Detect which cell encompasses the target text, then output its (x, y) center coordinate. 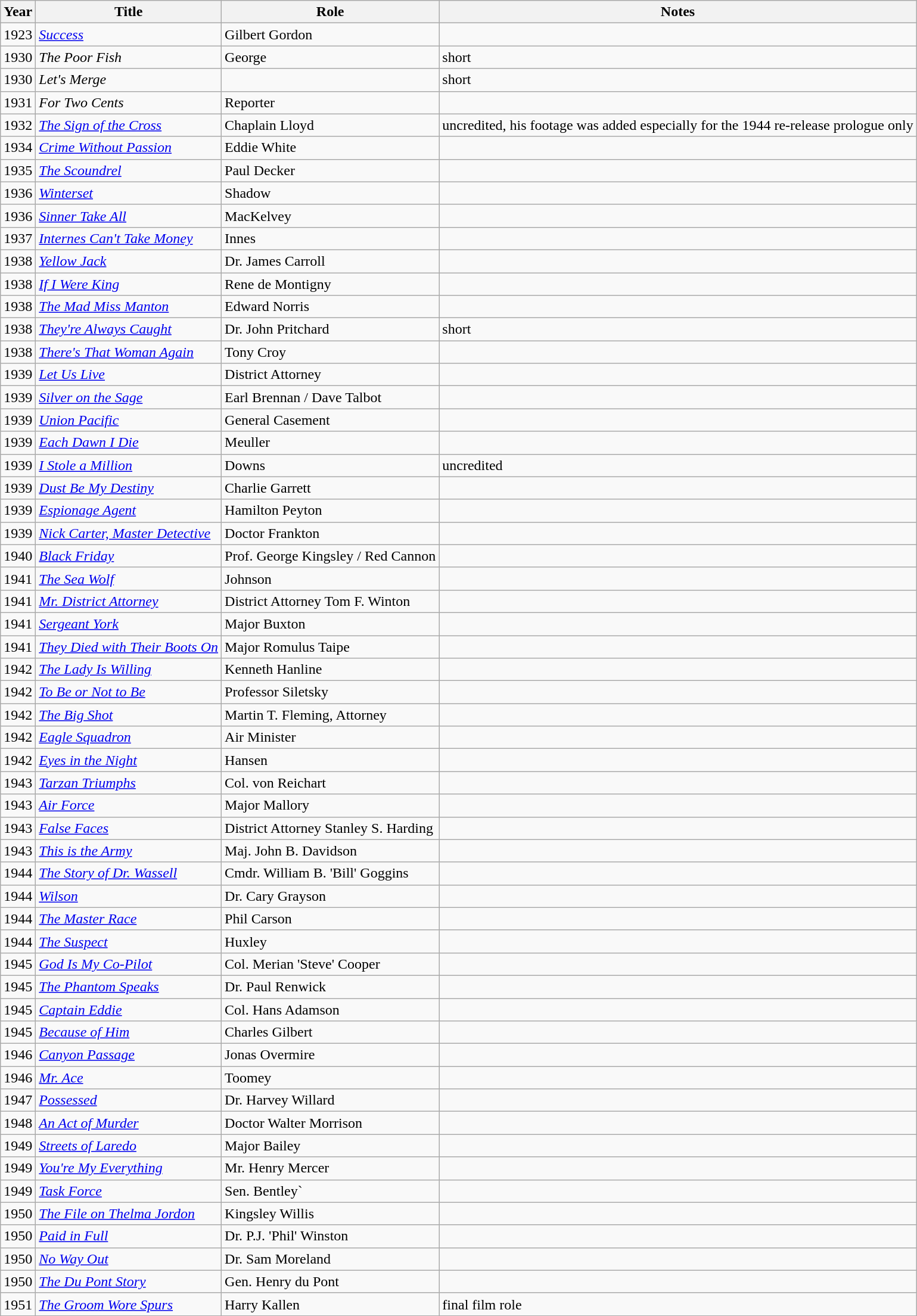
Air Minister (330, 738)
Success (129, 35)
Year (18, 12)
Dr. John Pritchard (330, 329)
Cmdr. William B. 'Bill' Goggins (330, 873)
Innes (330, 238)
Title (129, 12)
1951 (18, 1304)
You're My Everything (129, 1168)
I Stole a Million (129, 465)
George (330, 57)
Because of Him (129, 1032)
The Poor Fish (129, 57)
Dr. Sam Moreland (330, 1259)
Col. Merian 'Steve' Cooper (330, 964)
Kingsley Willis (330, 1214)
If I Were King (129, 284)
Maj. John B. Davidson (330, 851)
Jonas Overmire (330, 1055)
1934 (18, 148)
Phil Carson (330, 919)
Dr. Cary Grayson (330, 896)
The Du Pont Story (129, 1281)
Doctor Frankton (330, 533)
Internes Can't Take Money (129, 238)
Huxley (330, 941)
Streets of Laredo (129, 1146)
The Story of Dr. Wassell (129, 873)
Toomey (330, 1078)
District Attorney Stanley S. Harding (330, 828)
The Master Race (129, 919)
Sinner Take All (129, 216)
The Lady Is Willing (129, 670)
Dr. P.J. 'Phil' Winston (330, 1236)
Downs (330, 465)
Major Romulus Taipe (330, 646)
Wilson (129, 896)
Kenneth Hanline (330, 670)
Sen. Bentley` (330, 1191)
Tony Croy (330, 352)
The Groom Wore Spurs (129, 1304)
The Scoundrel (129, 170)
The File on Thelma Jordon (129, 1214)
Professor Siletsky (330, 692)
Meuller (330, 443)
Let Us Live (129, 375)
Canyon Passage (129, 1055)
MacKelvey (330, 216)
1932 (18, 125)
General Casement (330, 420)
Earl Brennan / Dave Talbot (330, 397)
1940 (18, 556)
1923 (18, 35)
1947 (18, 1100)
1937 (18, 238)
Eyes in the Night (129, 760)
Dr. Paul Renwick (330, 987)
Martin T. Fleming, Attorney (330, 715)
The Phantom Speaks (129, 987)
final film role (678, 1304)
Sergeant York (129, 624)
The Big Shot (129, 715)
Major Mallory (330, 805)
Major Buxton (330, 624)
Johnson (330, 578)
This is the Army (129, 851)
Hamilton Peyton (330, 511)
uncredited, his footage was added especially for the 1944 re-release prologue only (678, 125)
Possessed (129, 1100)
Gilbert Gordon (330, 35)
Silver on the Sage (129, 397)
Crime Without Passion (129, 148)
The Mad Miss Manton (129, 307)
Rene de Montigny (330, 284)
Yellow Jack (129, 261)
Dust Be My Destiny (129, 488)
Edward Norris (330, 307)
Role (330, 12)
1931 (18, 102)
Col. von Reichart (330, 783)
Chaplain Lloyd (330, 125)
Mr. District Attorney (129, 601)
Union Pacific (129, 420)
Winterset (129, 193)
District Attorney Tom F. Winton (330, 601)
Paid in Full (129, 1236)
Black Friday (129, 556)
Gen. Henry du Pont (330, 1281)
There's That Woman Again (129, 352)
Nick Carter, Master Detective (129, 533)
1948 (18, 1123)
No Way Out (129, 1259)
Shadow (330, 193)
Captain Eddie (129, 1010)
Hansen (330, 760)
Reporter (330, 102)
To Be or Not to Be (129, 692)
Task Force (129, 1191)
The Sign of the Cross (129, 125)
They're Always Caught (129, 329)
The Sea Wolf (129, 578)
uncredited (678, 465)
Let's Merge (129, 80)
Eddie White (330, 148)
Eagle Squadron (129, 738)
Col. Hans Adamson (330, 1010)
An Act of Murder (129, 1123)
District Attorney (330, 375)
Prof. George Kingsley / Red Cannon (330, 556)
Espionage Agent (129, 511)
False Faces (129, 828)
Dr. James Carroll (330, 261)
Mr. Henry Mercer (330, 1168)
Notes (678, 12)
They Died with Their Boots On (129, 646)
Charles Gilbert (330, 1032)
The Suspect (129, 941)
Harry Kallen (330, 1304)
Dr. Harvey Willard (330, 1100)
Tarzan Triumphs (129, 783)
Air Force (129, 805)
Charlie Garrett (330, 488)
Mr. Ace (129, 1078)
For Two Cents (129, 102)
Each Dawn I Die (129, 443)
God Is My Co-Pilot (129, 964)
Doctor Walter Morrison (330, 1123)
1935 (18, 170)
Paul Decker (330, 170)
Major Bailey (330, 1146)
